Identify which cell holds the provided text, then report its [X, Y] central coordinate. 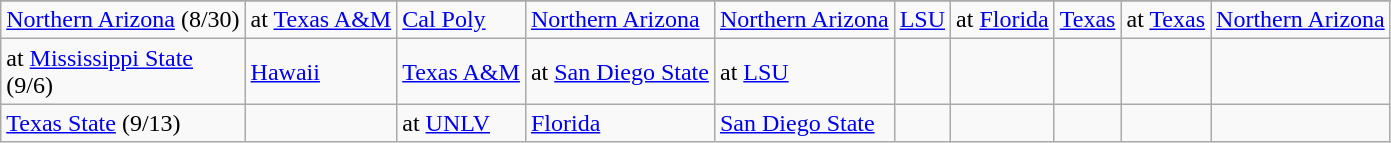
at Mississippi State(9/6) [123, 72]
Northern Arizona (8/30) [123, 20]
at UNLV [462, 123]
LSU [922, 20]
at Florida [1003, 20]
at Texas A&M [321, 20]
at LSU [804, 72]
at Texas [1166, 20]
Florida [620, 123]
Texas A&M [462, 72]
Texas State (9/13) [123, 123]
Texas [1088, 20]
San Diego State [804, 123]
Cal Poly [462, 20]
Hawaii [321, 72]
at San Diego State [620, 72]
